Extract the [X, Y] coordinate from the center of the cell holding the provided text.  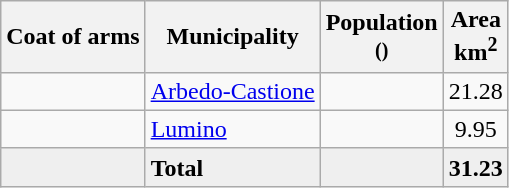
31.23 [476, 167]
9.95 [476, 129]
Arbedo-Castione [232, 91]
Coat of arms [73, 37]
Population() [382, 37]
Area km2 [476, 37]
Total [232, 167]
21.28 [476, 91]
Municipality [232, 37]
Lumino [232, 129]
